For the text-containing cell, return its midpoint in (X, Y) coordinate format. 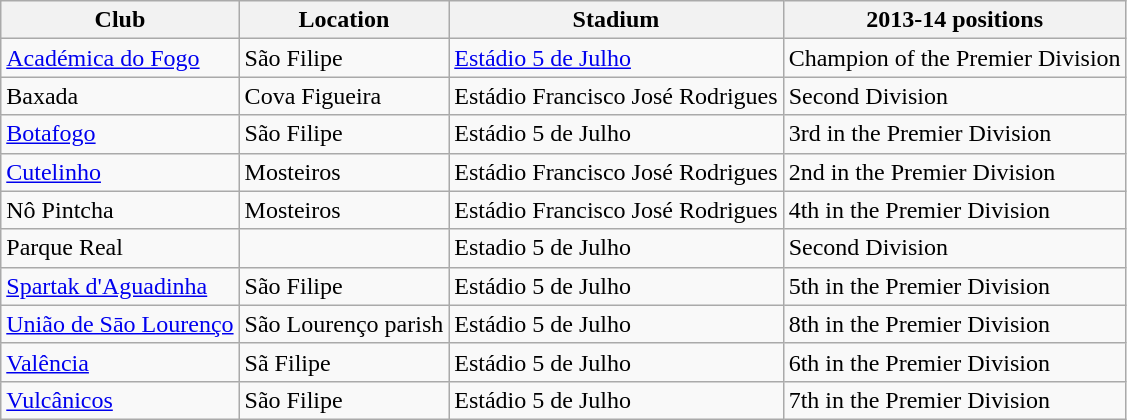
Sã Filipe (344, 362)
Estadio 5 de Julho (616, 248)
2nd in the Premier Division (954, 172)
Parque Real (120, 248)
São Lourenço parish (344, 324)
6th in the Premier Division (954, 362)
Botafogo (120, 134)
7th in the Premier Division (954, 400)
2013-14 positions (954, 20)
Baxada (120, 96)
Cova Figueira (344, 96)
Club (120, 20)
Académica do Fogo (120, 58)
Spartak d'Aguadinha (120, 286)
8th in the Premier Division (954, 324)
3rd in the Premier Division (954, 134)
5th in the Premier Division (954, 286)
Cutelinho (120, 172)
Vulcânicos (120, 400)
União de Sāo Lourenço (120, 324)
Location (344, 20)
Stadium (616, 20)
Champion of the Premier Division (954, 58)
Nô Pintcha (120, 210)
Valência (120, 362)
4th in the Premier Division (954, 210)
